Search for the cell housing the specified text and yield its (X, Y) center coordinate. 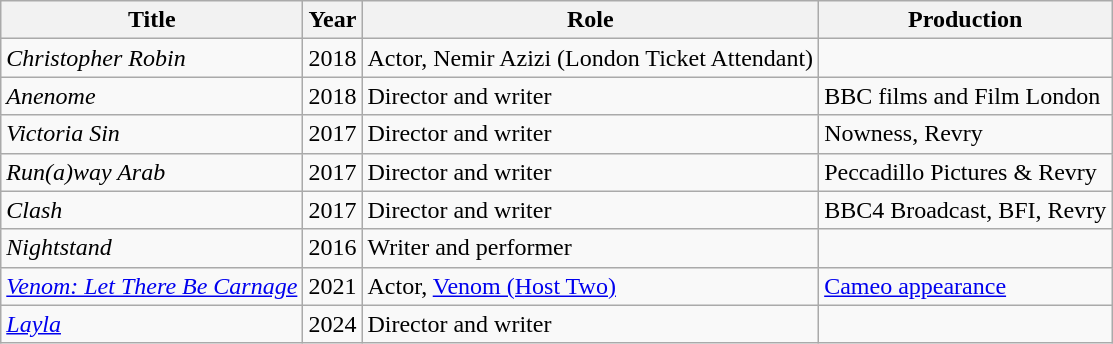
Anenome (152, 96)
2016 (332, 248)
2021 (332, 286)
Title (152, 20)
Victoria Sin (152, 134)
Role (590, 20)
Year (332, 20)
Christopher Robin (152, 58)
2024 (332, 324)
Clash (152, 210)
Nightstand (152, 248)
BBC films and Film London (966, 96)
Peccadillo Pictures & Revry (966, 172)
Cameo appearance (966, 286)
Layla (152, 324)
BBC4 Broadcast, BFI, Revry (966, 210)
Run(a)way Arab (152, 172)
Writer and performer (590, 248)
Actor, Venom (Host Two) (590, 286)
Production (966, 20)
Actor, Nemir Azizi (London Ticket Attendant) (590, 58)
Venom: Let There Be Carnage (152, 286)
Nowness, Revry (966, 134)
